Search for the cell housing the specified text and yield its [X, Y] center coordinate. 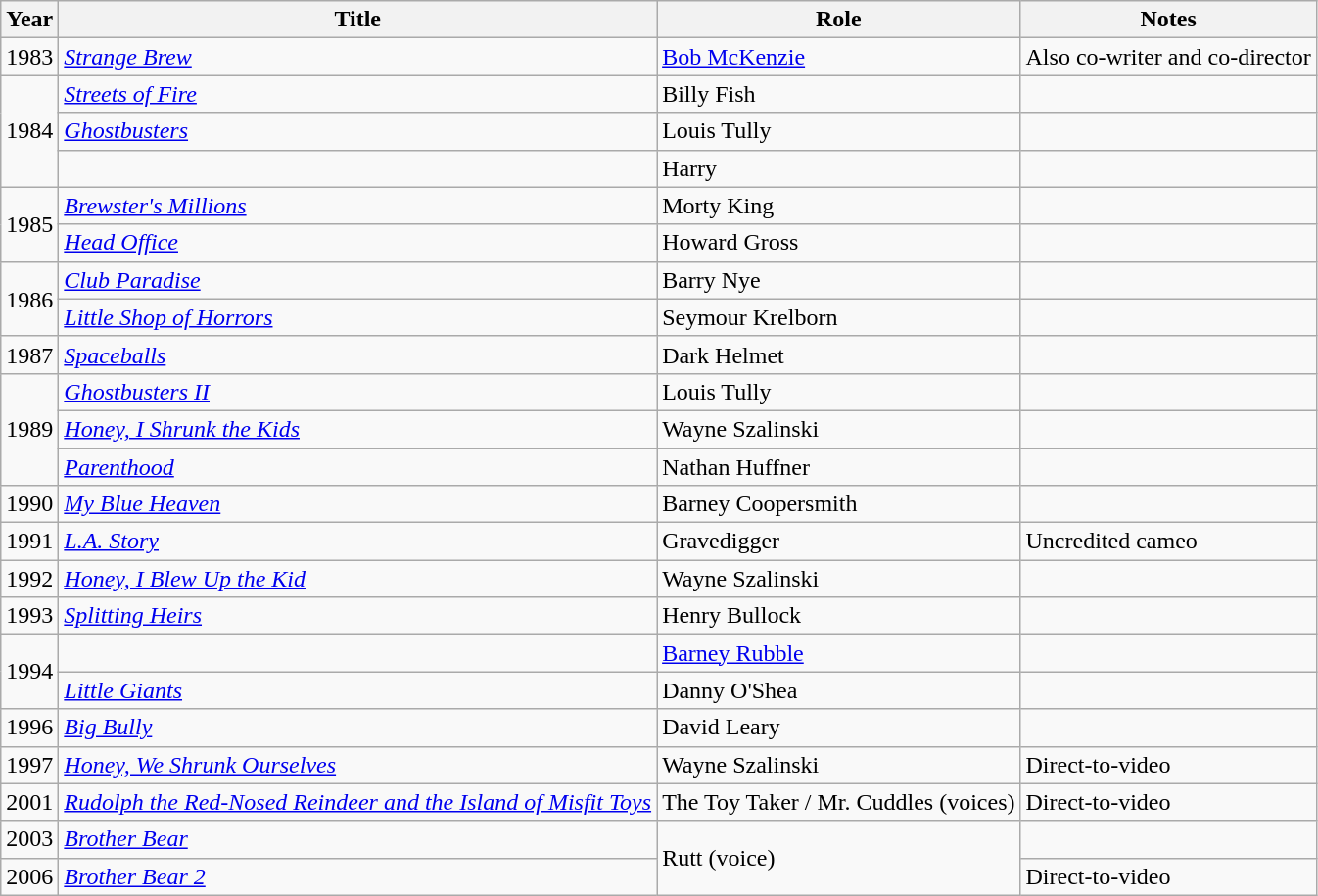
Club Paradise [358, 280]
1994 [29, 672]
Gravedigger [838, 542]
1989 [29, 429]
Parenthood [358, 467]
1983 [29, 57]
1987 [29, 354]
The Toy Taker / Mr. Cuddles (voices) [838, 802]
Notes [1168, 20]
Strange Brew [358, 57]
Streets of Fire [358, 94]
1985 [29, 224]
Rudolph the Red-Nosed Reindeer and the Island of Misfit Toys [358, 802]
Morty King [838, 206]
Role [838, 20]
2006 [29, 876]
Danny O'Shea [838, 690]
Bob McKenzie [838, 57]
1992 [29, 579]
Uncredited cameo [1168, 542]
Little Shop of Horrors [358, 317]
Barney Coopersmith [838, 504]
Honey, I Blew Up the Kid [358, 579]
1997 [29, 765]
David Leary [838, 728]
Ghostbusters [358, 131]
Splitting Heirs [358, 616]
Spaceballs [358, 354]
Nathan Huffner [838, 467]
Seymour Krelborn [838, 317]
Big Bully [358, 728]
2003 [29, 839]
Honey, I Shrunk the Kids [358, 429]
Brother Bear [358, 839]
Brewster's Millions [358, 206]
Little Giants [358, 690]
1990 [29, 504]
My Blue Heaven [358, 504]
Head Office [358, 243]
Brother Bear 2 [358, 876]
Also co-writer and co-director [1168, 57]
Title [358, 20]
Howard Gross [838, 243]
1991 [29, 542]
Harry [838, 168]
L.A. Story [358, 542]
1993 [29, 616]
Rutt (voice) [838, 858]
Year [29, 20]
Billy Fish [838, 94]
1996 [29, 728]
1986 [29, 299]
Honey, We Shrunk Ourselves [358, 765]
Barney Rubble [838, 653]
1984 [29, 131]
Ghostbusters II [358, 392]
Barry Nye [838, 280]
2001 [29, 802]
Dark Helmet [838, 354]
Henry Bullock [838, 616]
